Return the (x, y) coordinate for the center point of the cell that contains the specified text.  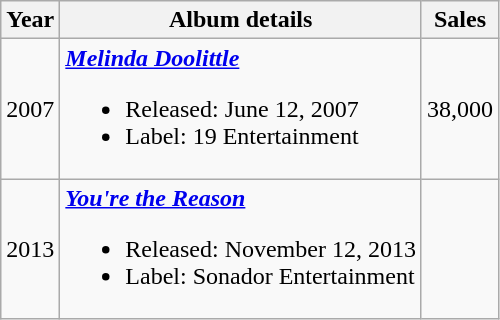
38,000 (460, 109)
Year (30, 20)
Melinda DoolittleReleased: June 12, 2007Label: 19 Entertainment (241, 109)
Album details (241, 20)
2007 (30, 109)
Sales (460, 20)
2013 (30, 249)
You're the ReasonReleased: November 12, 2013Label: Sonador Entertainment (241, 249)
